Pinpoint the cell where the given text exists, returning its (X, Y) midpoint coordinate. 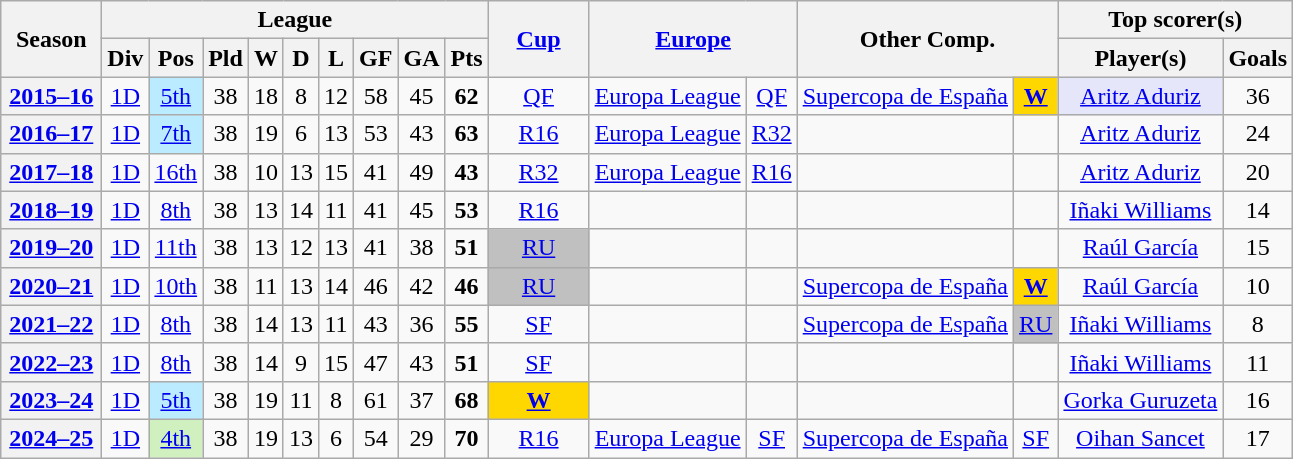
29 (422, 438)
16th (176, 172)
18 (266, 96)
2016–17 (52, 134)
2019–20 (52, 248)
61 (376, 400)
11th (176, 248)
2024–25 (52, 438)
League (295, 20)
GA (422, 58)
GF (376, 58)
D (300, 58)
Gorka Guruzeta (1140, 400)
2021–22 (52, 324)
55 (466, 324)
2018–19 (52, 210)
2017–18 (52, 172)
Europe (693, 39)
Season (52, 39)
58 (376, 96)
Pos (176, 58)
Player(s) (1140, 58)
9 (300, 362)
42 (422, 286)
70 (466, 438)
2020–21 (52, 286)
24 (1258, 134)
62 (466, 96)
7th (176, 134)
10th (176, 286)
68 (466, 400)
16 (1258, 400)
37 (422, 400)
2023–24 (52, 400)
Goals (1258, 58)
Other Comp. (928, 39)
17 (1258, 438)
Pts (466, 58)
2015–16 (52, 96)
2022–23 (52, 362)
Pld (226, 58)
Oihan Sancet (1140, 438)
Top scorer(s) (1176, 20)
20 (1258, 172)
54 (376, 438)
L (336, 58)
4th (176, 438)
Div (126, 58)
49 (422, 172)
47 (376, 362)
Cup (538, 39)
63 (466, 134)
